Scan for the cell matching the given text and deliver its (X, Y) coordinate at center. 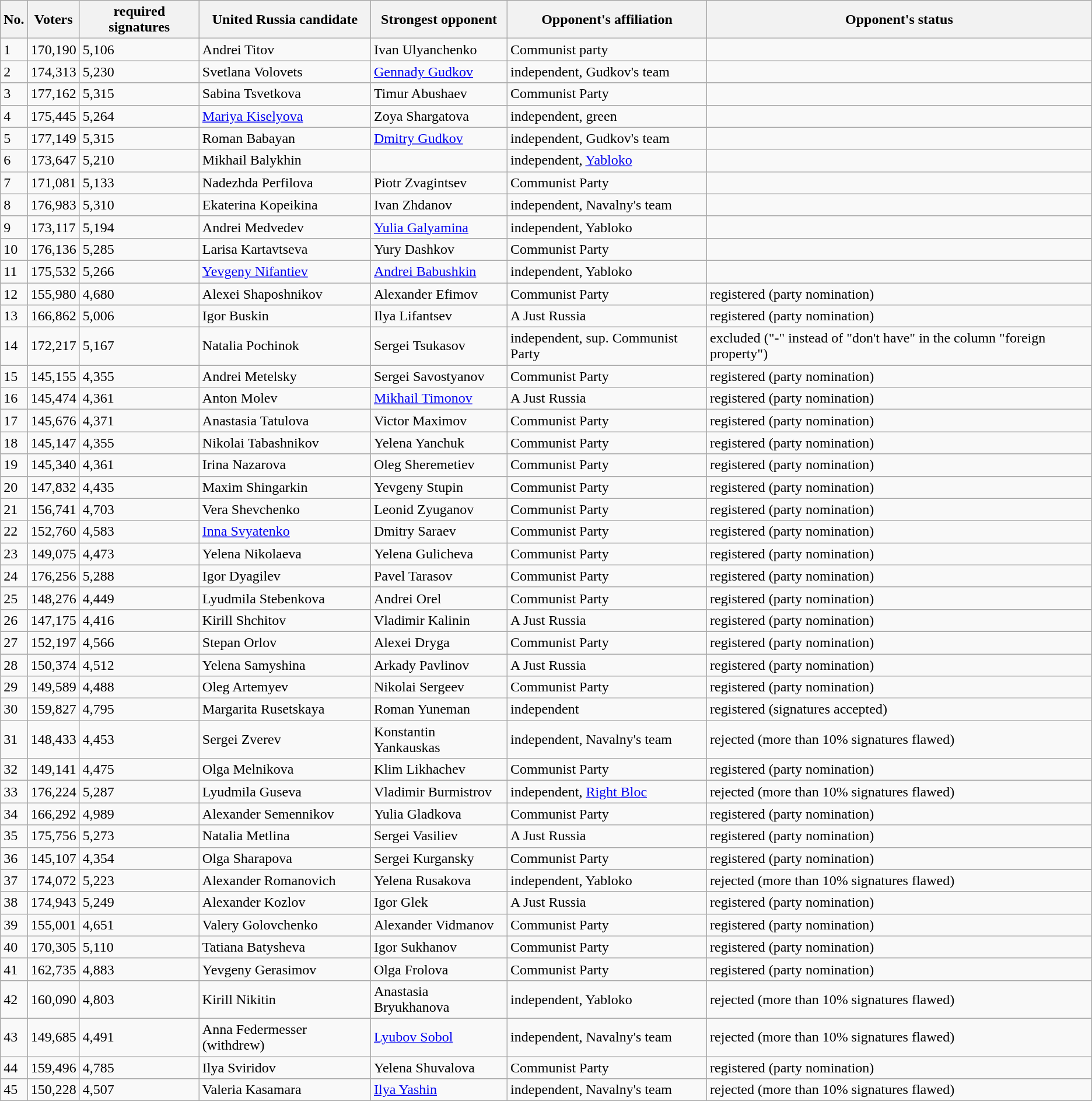
Yulia Gladkova (439, 814)
Oleg Sheremetiev (439, 465)
4,512 (139, 665)
166,862 (54, 316)
10 (14, 249)
175,445 (54, 116)
Irina Nazarova (285, 465)
174,313 (54, 72)
40 (14, 947)
5,230 (139, 72)
174,072 (54, 880)
149,589 (54, 687)
Dmitry Gudkov (439, 138)
Andrei Orel (439, 598)
Igor Buskin (285, 316)
Yevgeny Stupin (439, 487)
170,190 (54, 50)
Ivan Zhdanov (439, 205)
3 (14, 94)
25 (14, 598)
36 (14, 858)
4,491 (139, 1037)
Yelena Gulicheva (439, 554)
4,435 (139, 487)
175,756 (54, 836)
148,276 (54, 598)
5,264 (139, 116)
Igor Sukhanov (439, 947)
Andrei Metelsky (285, 376)
independent, green (607, 116)
145,474 (54, 399)
Oleg Artemyev (285, 687)
Yelena Rusakova (439, 880)
Anastasia Bryukhanova (439, 999)
5,273 (139, 836)
Nikolai Sergeev (439, 687)
Roman Yuneman (439, 709)
independent, Right Bloc (607, 792)
16 (14, 399)
Igor Glek (439, 903)
4,803 (139, 999)
Anna Federmesser (withdrew) (285, 1037)
177,162 (54, 94)
149,075 (54, 554)
176,983 (54, 205)
Valery Golovchenko (285, 925)
20 (14, 487)
Valeria Kasamara (285, 1090)
Sergei Kurgansky (439, 858)
155,980 (54, 293)
174,943 (54, 903)
147,832 (54, 487)
5 (14, 138)
Alexander Vidmanov (439, 925)
Natalia Pochinok (285, 347)
13 (14, 316)
33 (14, 792)
Kirill Nikitin (285, 999)
Vladimir Kalinin (439, 620)
173,647 (54, 160)
152,197 (54, 642)
Alexander Kozlov (285, 903)
34 (14, 814)
4,703 (139, 509)
44 (14, 1067)
31 (14, 740)
5,223 (139, 880)
Yelena Shuvalova (439, 1067)
166,292 (54, 814)
6 (14, 160)
145,147 (54, 443)
32 (14, 770)
Lyudmila Guseva (285, 792)
5,266 (139, 271)
18 (14, 443)
28 (14, 665)
4,566 (139, 642)
Alexander Efimov (439, 293)
24 (14, 576)
Vladimir Burmistrov (439, 792)
Piotr Zvagintsev (439, 183)
4,416 (139, 620)
Mariya Kiselyova (285, 116)
159,827 (54, 709)
required signatures (139, 20)
Alexei Shaposhnikov (285, 293)
176,136 (54, 249)
4,354 (139, 858)
Ivan Ulyanchenko (439, 50)
Svetlana Volovets (285, 72)
Klim Likhachev (439, 770)
159,496 (54, 1067)
Ilya Yashin (439, 1090)
Yulia Galyamina (439, 227)
177,149 (54, 138)
21 (14, 509)
independent, sup. Communist Party (607, 347)
Andrei Titov (285, 50)
149,685 (54, 1037)
5,287 (139, 792)
Anton Molev (285, 399)
5,194 (139, 227)
Zoya Shargatova (439, 116)
Natalia Metlina (285, 836)
5,006 (139, 316)
5,285 (139, 249)
4,883 (139, 969)
Sergei Tsukasov (439, 347)
Voters (54, 20)
4,473 (139, 554)
4,449 (139, 598)
176,256 (54, 576)
Arkady Pavlinov (439, 665)
9 (14, 227)
Larisa Kartavtseva (285, 249)
No. (14, 20)
Sabina Tsvetkova (285, 94)
171,081 (54, 183)
145,676 (54, 421)
Yelena Nikolaeva (285, 554)
Ilya Sviridov (285, 1067)
162,735 (54, 969)
4,583 (139, 532)
independent (607, 709)
Yelena Yanchuk (439, 443)
Victor Maximov (439, 421)
14 (14, 347)
Opponent's status (900, 20)
Mikhail Timonov (439, 399)
Olga Sharapova (285, 858)
Olga Melnikova (285, 770)
Alexei Dryga (439, 642)
7 (14, 183)
42 (14, 999)
5,310 (139, 205)
4,488 (139, 687)
173,117 (54, 227)
Igor Dyagilev (285, 576)
148,433 (54, 740)
2 (14, 72)
Ilya Lifantsev (439, 316)
145,107 (54, 858)
United Russia candidate (285, 20)
11 (14, 271)
12 (14, 293)
Lyubov Sobol (439, 1037)
4,651 (139, 925)
Andrei Medvedev (285, 227)
38 (14, 903)
39 (14, 925)
35 (14, 836)
23 (14, 554)
15 (14, 376)
Strongest opponent (439, 20)
Konstantin Yankauskas (439, 740)
5,249 (139, 903)
Maxim Shingarkin (285, 487)
145,340 (54, 465)
5,133 (139, 183)
8 (14, 205)
170,305 (54, 947)
Yury Dashkov (439, 249)
Sergei Zverev (285, 740)
Roman Babayan (285, 138)
41 (14, 969)
5,167 (139, 347)
176,224 (54, 792)
4,371 (139, 421)
Mikhail Balykhin (285, 160)
175,532 (54, 271)
147,175 (54, 620)
160,090 (54, 999)
Inna Svyatenko (285, 532)
Ekaterina Kopeikina (285, 205)
45 (14, 1090)
Leonid Zyuganov (439, 509)
29 (14, 687)
Vera Shevchenko (285, 509)
Dmitry Saraev (439, 532)
4,989 (139, 814)
Margarita Rusetskaya (285, 709)
30 (14, 709)
37 (14, 880)
5,110 (139, 947)
Tatiana Batysheva (285, 947)
Stepan Orlov (285, 642)
Sergei Savostyanov (439, 376)
4,795 (139, 709)
4,507 (139, 1090)
Timur Abushaev (439, 94)
4,680 (139, 293)
Alexander Semennikov (285, 814)
Nadezhda Perfilova (285, 183)
4,475 (139, 770)
Opponent's affiliation (607, 20)
1 (14, 50)
17 (14, 421)
Yelena Samyshina (285, 665)
4,453 (139, 740)
5,210 (139, 160)
172,217 (54, 347)
149,141 (54, 770)
Nikolai Tabashnikov (285, 443)
4,785 (139, 1067)
5,106 (139, 50)
5,288 (139, 576)
27 (14, 642)
Kirill Shchitov (285, 620)
Alexander Romanovich (285, 880)
150,374 (54, 665)
Yevgeny Nifantiev (285, 271)
43 (14, 1037)
4 (14, 116)
Gennady Gudkov (439, 72)
excluded ("-" instead of "don't have" in the column "foreign property") (900, 347)
Olga Frolova (439, 969)
Pavel Tarasov (439, 576)
Andrei Babushkin (439, 271)
Lyudmila Stebenkova (285, 598)
registered (signatures accepted) (900, 709)
Communist party (607, 50)
22 (14, 532)
26 (14, 620)
145,155 (54, 376)
150,228 (54, 1090)
155,001 (54, 925)
156,741 (54, 509)
152,760 (54, 532)
Yevgeny Gerasimov (285, 969)
19 (14, 465)
Sergei Vasiliev (439, 836)
Anastasia Tatulova (285, 421)
